Locate the cell with the specified text and output its (x, y) center coordinate. 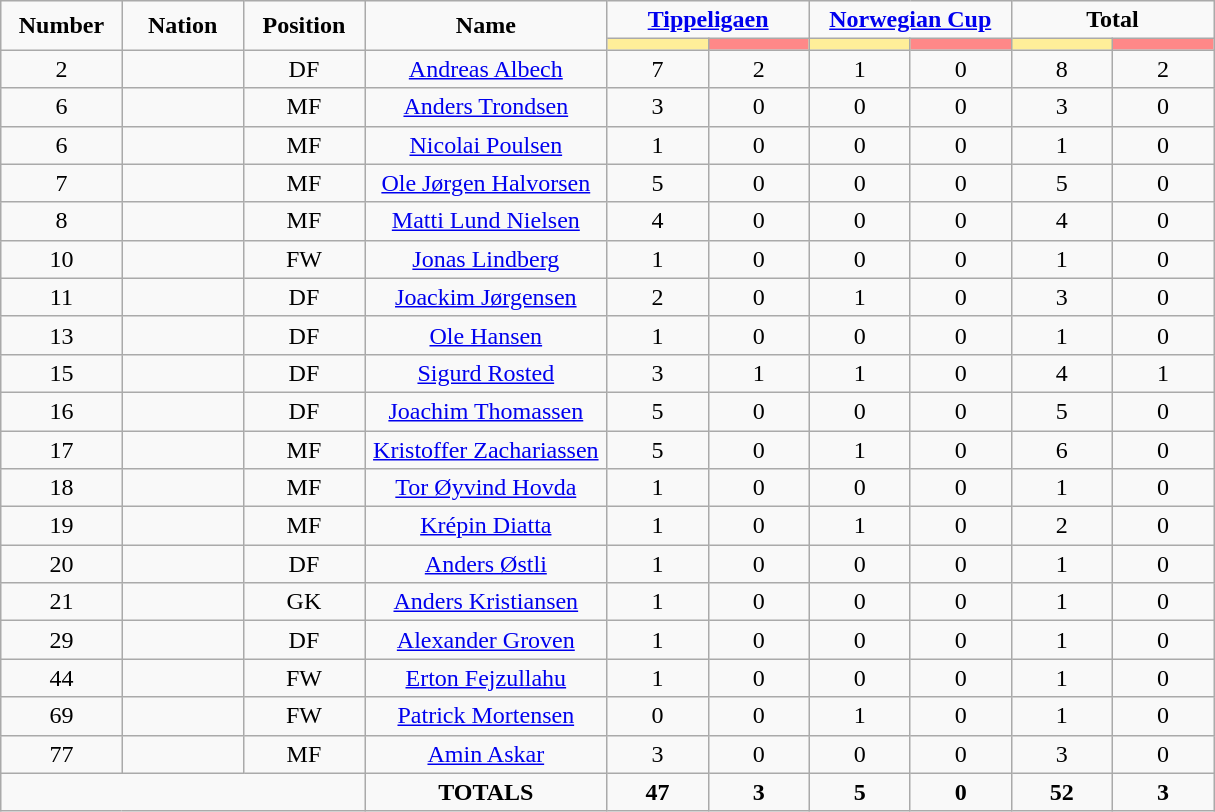
Total (1112, 20)
10 (62, 259)
47 (658, 792)
Tor Øyvind Hovda (486, 488)
Position (304, 26)
TOTALS (486, 792)
52 (1062, 792)
Nicolai Poulsen (486, 145)
Anders Kristiansen (486, 602)
Ole Hansen (486, 335)
Anders Østli (486, 564)
Number (62, 26)
17 (62, 449)
Amin Askar (486, 754)
Jonas Lindberg (486, 259)
Patrick Mortensen (486, 716)
29 (62, 640)
69 (62, 716)
18 (62, 488)
77 (62, 754)
Ole Jørgen Halvorsen (486, 183)
13 (62, 335)
44 (62, 678)
Joackim Jørgensen (486, 297)
Matti Lund Nielsen (486, 221)
Joachim Thomassen (486, 411)
Norwegian Cup (910, 20)
Kristoffer Zachariassen (486, 449)
16 (62, 411)
Alexander Groven (486, 640)
Name (486, 26)
Sigurd Rosted (486, 373)
Anders Trondsen (486, 107)
Tippeligaen (708, 20)
Nation (182, 26)
Andreas Albech (486, 69)
GK (304, 602)
11 (62, 297)
15 (62, 373)
Erton Fejzullahu (486, 678)
20 (62, 564)
19 (62, 526)
Krépin Diatta (486, 526)
21 (62, 602)
